Return the (x, y) coordinate for the center point of the cell that contains the specified text.  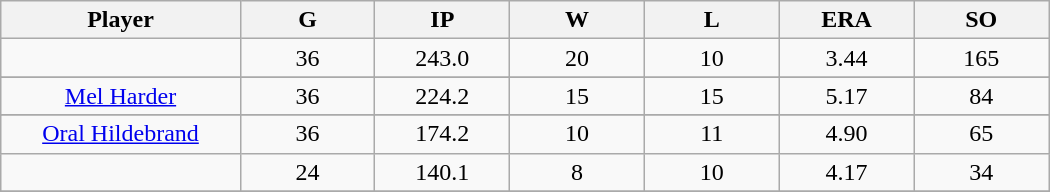
224.2 (442, 96)
ERA (846, 20)
140.1 (442, 172)
24 (308, 172)
3.44 (846, 58)
4.90 (846, 134)
65 (982, 134)
Player (121, 20)
4.17 (846, 172)
165 (982, 58)
Oral Hildebrand (121, 134)
IP (442, 20)
34 (982, 172)
243.0 (442, 58)
L (712, 20)
174.2 (442, 134)
5.17 (846, 96)
84 (982, 96)
Mel Harder (121, 96)
8 (578, 172)
11 (712, 134)
W (578, 20)
20 (578, 58)
SO (982, 20)
G (308, 20)
